Pinpoint the cell where the given text exists, returning its [X, Y] midpoint coordinate. 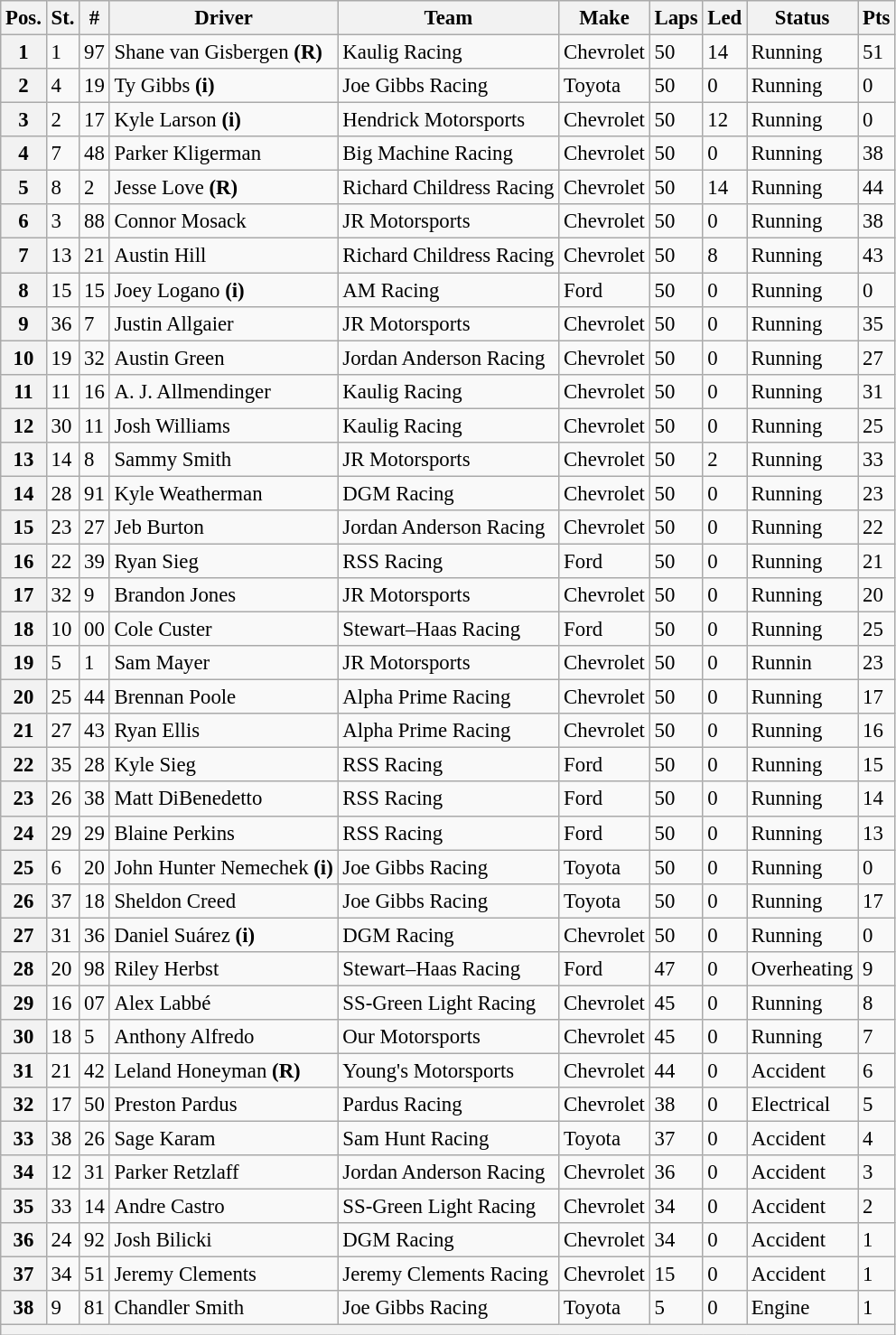
88 [94, 221]
Sammy Smith [224, 460]
Status [802, 18]
Justin Allgaier [224, 323]
Kyle Weatherman [224, 493]
Led [724, 18]
Connor Mosack [224, 221]
00 [94, 630]
Pos. [23, 18]
A. J. Allmendinger [224, 391]
Leland Honeyman (R) [224, 1070]
Sage Karam [224, 1139]
Jeremy Clements Racing [448, 1274]
Preston Pardus [224, 1105]
Anthony Alfredo [224, 1037]
07 [94, 1003]
Our Motorsports [448, 1037]
Austin Green [224, 358]
Young's Motorsports [448, 1070]
91 [94, 493]
81 [94, 1309]
Daniel Suárez (i) [224, 935]
Kyle Larson (i) [224, 120]
Andre Castro [224, 1207]
Pardus Racing [448, 1105]
Ryan Ellis [224, 731]
92 [94, 1240]
Kyle Sieg [224, 765]
Parker Retzlaff [224, 1172]
Brandon Jones [224, 595]
Big Machine Racing [448, 154]
98 [94, 969]
39 [94, 561]
Jeremy Clements [224, 1274]
Laps [676, 18]
42 [94, 1070]
Engine [802, 1309]
Blaine Perkins [224, 833]
Austin Hill [224, 256]
Brennan Poole [224, 697]
Josh Bilicki [224, 1240]
Joey Logano (i) [224, 290]
Jeb Burton [224, 527]
Ryan Sieg [224, 561]
Alex Labbé [224, 1003]
John Hunter Nemechek (i) [224, 867]
AM Racing [448, 290]
Josh Williams [224, 425]
Sheldon Creed [224, 901]
Chandler Smith [224, 1309]
Electrical [802, 1105]
Riley Herbst [224, 969]
Runnin [802, 663]
Matt DiBenedetto [224, 799]
Team [448, 18]
# [94, 18]
Shane van Gisbergen (R) [224, 52]
Sam Hunt Racing [448, 1139]
Overheating [802, 969]
Ty Gibbs (i) [224, 86]
Make [604, 18]
48 [94, 154]
97 [94, 52]
Hendrick Motorsports [448, 120]
St. [63, 18]
Pts [876, 18]
Cole Custer [224, 630]
Jesse Love (R) [224, 188]
Parker Kligerman [224, 154]
Driver [224, 18]
Sam Mayer [224, 663]
47 [676, 969]
